Locate the cell with the specified text and output its [x, y] center coordinate. 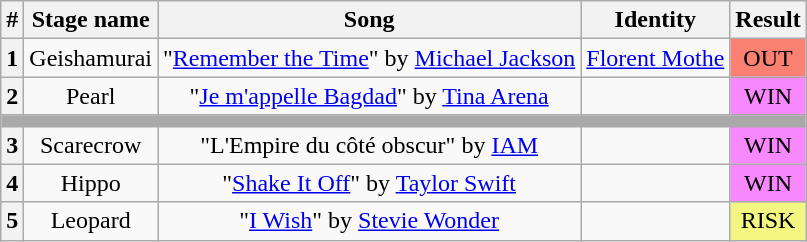
Stage name [91, 20]
"L'Empire du côté obscur" by IAM [370, 145]
# [12, 20]
Leopard [91, 221]
"Remember the Time" by Michael Jackson [370, 58]
OUT [768, 58]
RISK [768, 221]
Pearl [91, 96]
Identity [656, 20]
"Shake It Off" by Taylor Swift [370, 183]
"Je m'appelle Bagdad" by Tina Arena [370, 96]
Scarecrow [91, 145]
5 [12, 221]
"I Wish" by Stevie Wonder [370, 221]
Result [768, 20]
1 [12, 58]
3 [12, 145]
Geishamurai [91, 58]
Florent Mothe [656, 58]
Hippo [91, 183]
4 [12, 183]
2 [12, 96]
Song [370, 20]
